For the text-containing cell, return its midpoint in (x, y) coordinate format. 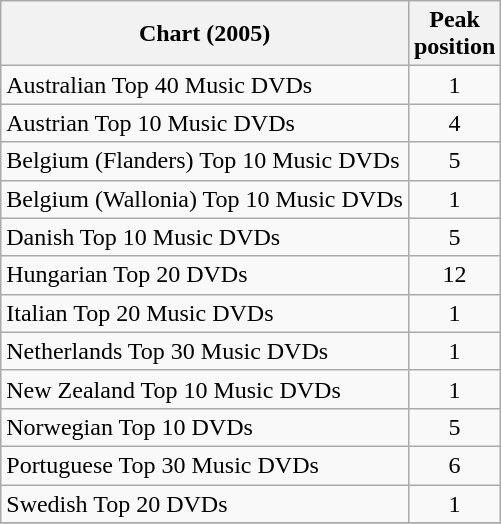
Netherlands Top 30 Music DVDs (205, 351)
Danish Top 10 Music DVDs (205, 237)
Portuguese Top 30 Music DVDs (205, 465)
Hungarian Top 20 DVDs (205, 275)
New Zealand Top 10 Music DVDs (205, 389)
Peakposition (454, 34)
12 (454, 275)
4 (454, 123)
Italian Top 20 Music DVDs (205, 313)
Norwegian Top 10 DVDs (205, 427)
Belgium (Wallonia) Top 10 Music DVDs (205, 199)
Belgium (Flanders) Top 10 Music DVDs (205, 161)
6 (454, 465)
Swedish Top 20 DVDs (205, 503)
Austrian Top 10 Music DVDs (205, 123)
Chart (2005) (205, 34)
Australian Top 40 Music DVDs (205, 85)
